Capture the cell that displays the provided text and extract its [X, Y] central coordinate. 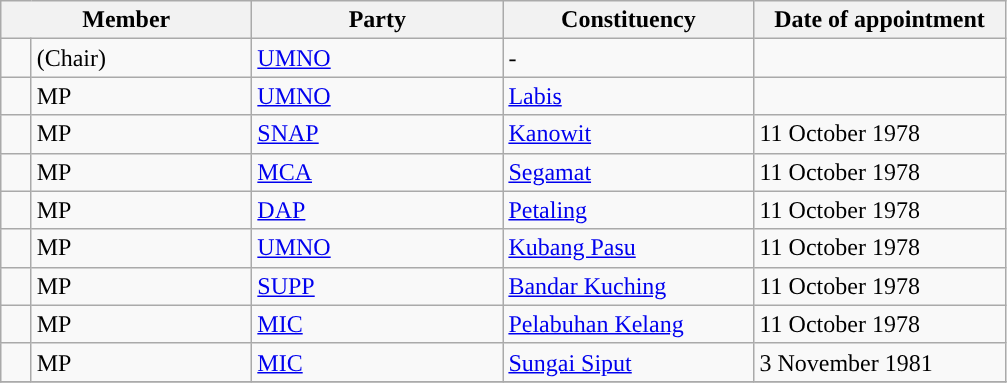
Kubang Pasu [628, 248]
SNAP [378, 134]
Bandar Kuching [628, 286]
- [628, 58]
Member [126, 20]
DAP [378, 210]
Segamat [628, 172]
(Chair) [142, 58]
Petaling [628, 210]
Constituency [628, 20]
Sungai Siput [628, 362]
Pelabuhan Kelang [628, 324]
Kanowit [628, 134]
SUPP [378, 286]
Party [378, 20]
3 November 1981 [880, 362]
Date of appointment [880, 20]
MCA [378, 172]
Labis [628, 96]
